Identify which cell holds the provided text, then report its [x, y] central coordinate. 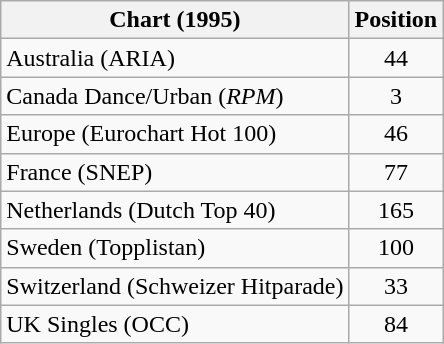
Europe (Eurochart Hot 100) [175, 134]
44 [396, 58]
77 [396, 172]
Sweden (Topplistan) [175, 248]
100 [396, 248]
Chart (1995) [175, 20]
Position [396, 20]
46 [396, 134]
Australia (ARIA) [175, 58]
Canada Dance/Urban (RPM) [175, 96]
France (SNEP) [175, 172]
Netherlands (Dutch Top 40) [175, 210]
UK Singles (OCC) [175, 324]
3 [396, 96]
33 [396, 286]
Switzerland (Schweizer Hitparade) [175, 286]
165 [396, 210]
84 [396, 324]
